Output the [X, Y] coordinate of the center of the cell containing the given text.  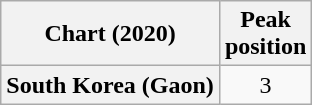
South Korea (Gaon) [110, 85]
3 [265, 85]
Peakposition [265, 34]
Chart (2020) [110, 34]
